Provide the (X, Y) coordinate of the cell's center where the given text is located.  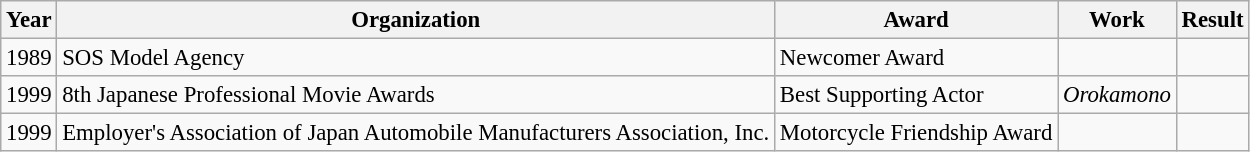
1989 (29, 58)
Award (916, 20)
Result (1212, 20)
Employer's Association of Japan Automobile Manufacturers Association, Inc. (416, 133)
Organization (416, 20)
8th Japanese Professional Movie Awards (416, 95)
Work (1118, 20)
Year (29, 20)
Orokamono (1118, 95)
SOS Model Agency (416, 58)
Motorcycle Friendship Award (916, 133)
Best Supporting Actor (916, 95)
Newcomer Award (916, 58)
